Identify which cell holds the provided text, then report its [X, Y] central coordinate. 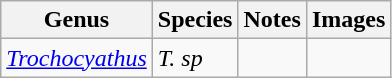
T. sp [195, 58]
Species [195, 20]
Trochocyathus [77, 58]
Images [348, 20]
Genus [77, 20]
Notes [272, 20]
